Find where the given text appears and provide that cell's center as (x, y) coordinate. 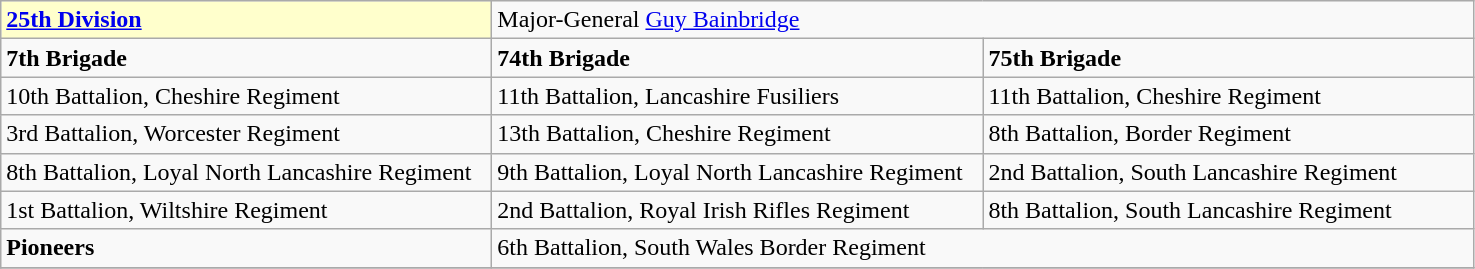
Pioneers (246, 248)
2nd Battalion, South Lancashire Regiment (1228, 172)
11th Battalion, Cheshire Regiment (1228, 96)
13th Battalion, Cheshire Regiment (738, 134)
1st Battalion, Wiltshire Regiment (246, 210)
11th Battalion, Lancashire Fusiliers (738, 96)
2nd Battalion, Royal Irish Rifles Regiment (738, 210)
3rd Battalion, Worcester Regiment (246, 134)
25th Division (246, 20)
74th Brigade (738, 58)
9th Battalion, Loyal North Lancashire Regiment (738, 172)
8th Battalion, Loyal North Lancashire Regiment (246, 172)
75th Brigade (1228, 58)
Major-General Guy Bainbridge (983, 20)
8th Battalion, South Lancashire Regiment (1228, 210)
7th Brigade (246, 58)
6th Battalion, South Wales Border Regiment (983, 248)
8th Battalion, Border Regiment (1228, 134)
10th Battalion, Cheshire Regiment (246, 96)
